Extract the [X, Y] coordinate from the center of the cell holding the provided text.  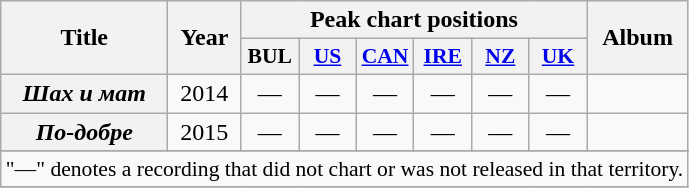
IRE [443, 57]
2015 [204, 131]
Peak chart positions [414, 20]
2014 [204, 93]
NZ [501, 57]
Шах и мат [84, 93]
"—" denotes a recording that did not chart or was not released in that territory. [345, 169]
Album [638, 38]
CAN [385, 57]
BUL [270, 57]
Year [204, 38]
US [328, 57]
UK [558, 57]
По-добре [84, 131]
Title [84, 38]
